Pinpoint the cell where the given text exists, returning its (X, Y) midpoint coordinate. 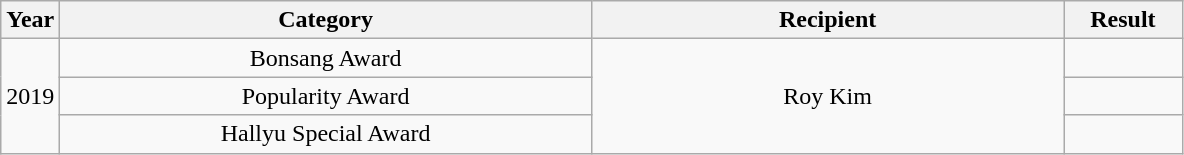
Result (1123, 20)
Recipient (827, 20)
Bonsang Award (326, 58)
Popularity Award (326, 96)
Hallyu Special Award (326, 134)
Roy Kim (827, 96)
2019 (30, 96)
Category (326, 20)
Year (30, 20)
